Provide the [x, y] coordinate of the cell's center where the given text is located.  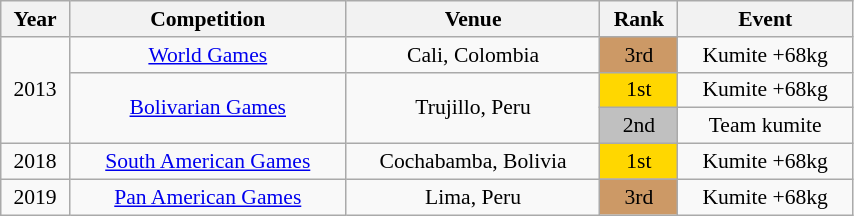
Cochabamba, Bolivia [473, 162]
2nd [639, 126]
Bolivarian Games [208, 108]
World Games [208, 55]
2018 [36, 162]
Pan American Games [208, 197]
Competition [208, 19]
Trujillo, Peru [473, 108]
Team kumite [766, 126]
Lima, Peru [473, 197]
Venue [473, 19]
Year [36, 19]
South American Games [208, 162]
Rank [639, 19]
Cali, Colombia [473, 55]
2019 [36, 197]
2013 [36, 90]
Event [766, 19]
